Return (x, y) of the center of cell containing provided text 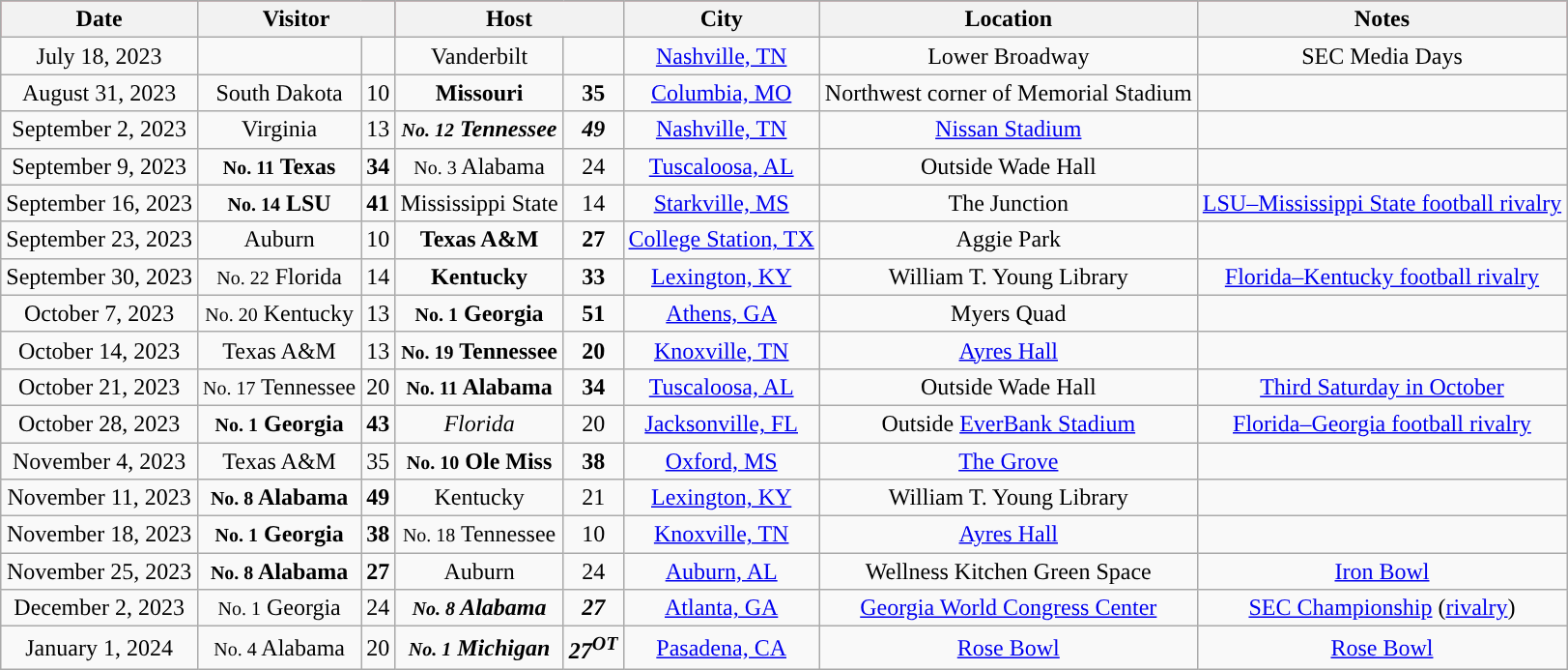
Myers Quad (1009, 313)
Wellness Kitchen Green Space (1009, 571)
October 7, 2023 (100, 313)
33 (593, 277)
Auburn, AL (721, 571)
Nissan Stadium (1009, 130)
Columbia, MO (721, 93)
Vanderbilt (479, 56)
No. 14 LSU (278, 203)
September 30, 2023 (100, 277)
City (721, 19)
No. 17 Tennessee (278, 387)
43 (379, 423)
No. 19 Tennessee (479, 350)
October 28, 2023 (100, 423)
Atlanta, GA (721, 608)
No. 22 Florida (278, 277)
Pasadena, CA (721, 648)
September 9, 2023 (100, 166)
September 16, 2023 (100, 203)
Northwest corner of Memorial Stadium (1009, 93)
Florida (479, 423)
Missouri (479, 93)
No. 20 Kentucky (278, 313)
South Dakota (278, 93)
Host (509, 19)
Florida–Georgia football rivalry (1382, 423)
Iron Bowl (1382, 571)
No. 18 Tennessee (479, 535)
Location (1009, 19)
September 23, 2023 (100, 240)
Athens, GA (721, 313)
October 21, 2023 (100, 387)
No. 11 Texas (278, 166)
Date (100, 19)
Virginia (278, 130)
No. 11 Alabama (479, 387)
January 1, 2024 (100, 648)
November 25, 2023 (100, 571)
Visitor (296, 19)
27OT (593, 648)
November 18, 2023 (100, 535)
LSU–Mississippi State football rivalry (1382, 203)
October 14, 2023 (100, 350)
Lower Broadway (1009, 56)
Starkville, MS (721, 203)
The Grove (1009, 461)
SEC Media Days (1382, 56)
Notes (1382, 19)
No. 10 Ole Miss (479, 461)
No. 12 Tennessee (479, 130)
Georgia World Congress Center (1009, 608)
Jacksonville, FL (721, 423)
December 2, 2023 (100, 608)
Outside EverBank Stadium (1009, 423)
August 31, 2023 (100, 93)
November 11, 2023 (100, 498)
The Junction (1009, 203)
Third Saturday in October (1382, 387)
Florida–Kentucky football rivalry (1382, 277)
Oxford, MS (721, 461)
SEC Championship (rivalry) (1382, 608)
No. 4 Alabama (278, 648)
41 (379, 203)
July 18, 2023 (100, 56)
Aggie Park (1009, 240)
No. 1 Michigan (479, 648)
No. 3 Alabama (479, 166)
November 4, 2023 (100, 461)
21 (593, 498)
College Station, TX (721, 240)
Mississippi State (479, 203)
September 2, 2023 (100, 130)
51 (593, 313)
